Detect which cell encompasses the target text, then output its (X, Y) center coordinate. 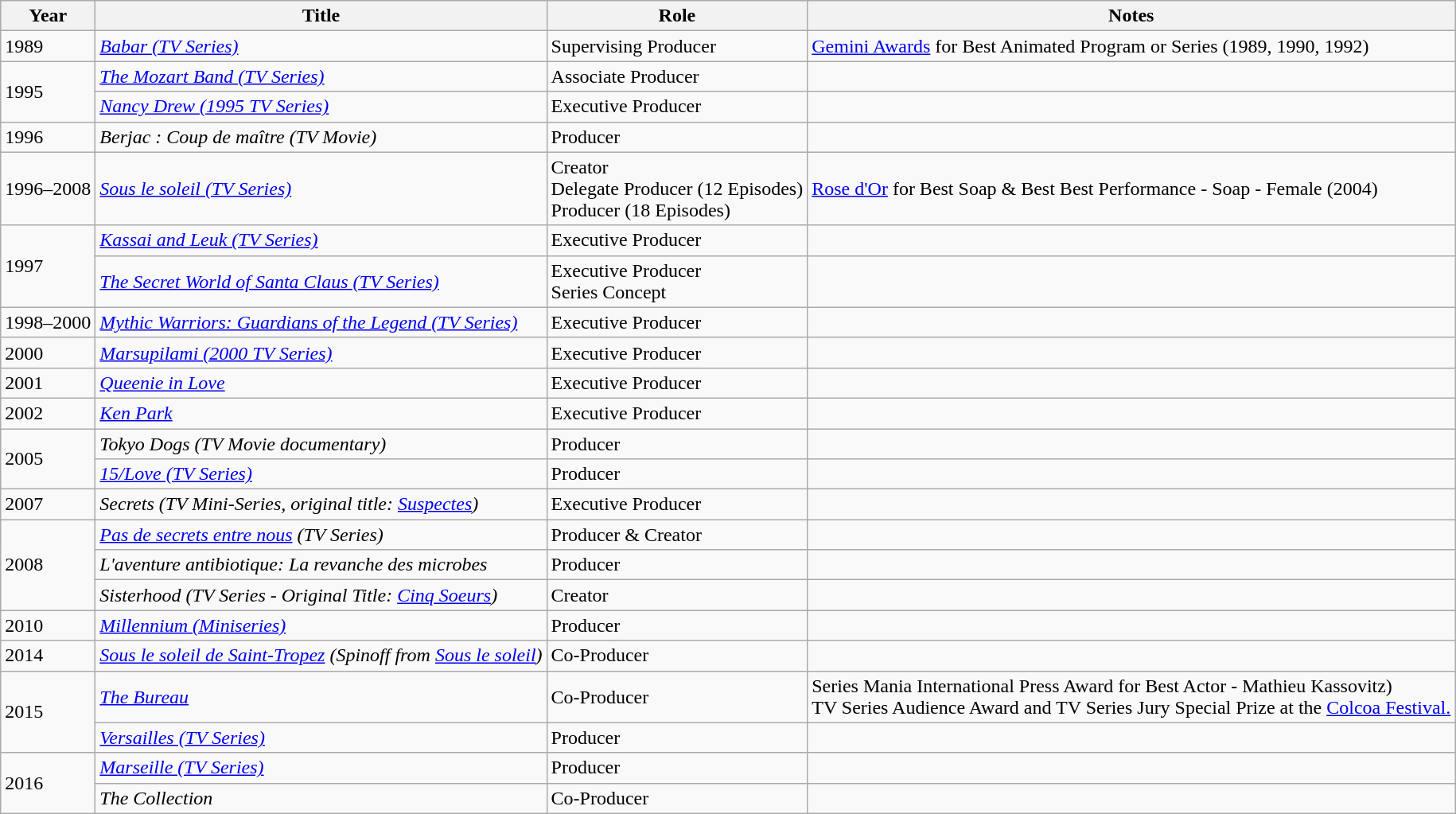
Notes (1131, 16)
Kassai and Leuk (TV Series) (321, 240)
Secrets (TV Mini-Series, original title: Suspectes) (321, 504)
The Secret World of Santa Claus (TV Series) (321, 282)
Tokyo Dogs (TV Movie documentary) (321, 443)
Sous le soleil de Saint-Tropez (Spinoff from Sous le soleil) (321, 656)
Marsupilami (2000 TV Series) (321, 352)
1998–2000 (48, 322)
1995 (48, 92)
Pas de secrets entre nous (TV Series) (321, 535)
1996 (48, 137)
Ken Park (321, 413)
15/Love (TV Series) (321, 474)
2008 (48, 565)
2007 (48, 504)
2014 (48, 656)
1996–2008 (48, 189)
2016 (48, 783)
Executive ProducerSeries Concept (677, 282)
2001 (48, 383)
Nancy Drew (1995 TV Series) (321, 107)
2010 (48, 625)
Queenie in Love (321, 383)
Versailles (TV Series) (321, 738)
Creator (677, 595)
CreatorDelegate Producer (12 Episodes)Producer (18 Episodes) (677, 189)
The Collection (321, 798)
2002 (48, 413)
2000 (48, 352)
Supervising Producer (677, 46)
Producer & Creator (677, 535)
2005 (48, 458)
1989 (48, 46)
Berjac : Coup de maître (TV Movie) (321, 137)
Role (677, 16)
Gemini Awards for Best Animated Program or Series (1989, 1990, 1992) (1131, 46)
2015 (48, 711)
Associate Producer (677, 76)
Marseille (TV Series) (321, 768)
L'aventure antibiotique: La revanche des microbes (321, 565)
Babar (TV Series) (321, 46)
Year (48, 16)
1997 (48, 266)
Millennium (Miniseries) (321, 625)
Rose d'Or for Best Soap & Best Best Performance - Soap - Female (2004) (1131, 189)
Sisterhood (TV Series - Original Title: Cinq Soeurs) (321, 595)
Title (321, 16)
Sous le soleil (TV Series) (321, 189)
The Bureau (321, 697)
The Mozart Band (TV Series) (321, 76)
Mythic Warriors: Guardians of the Legend (TV Series) (321, 322)
